Identify which cell holds the provided text, then report its (X, Y) central coordinate. 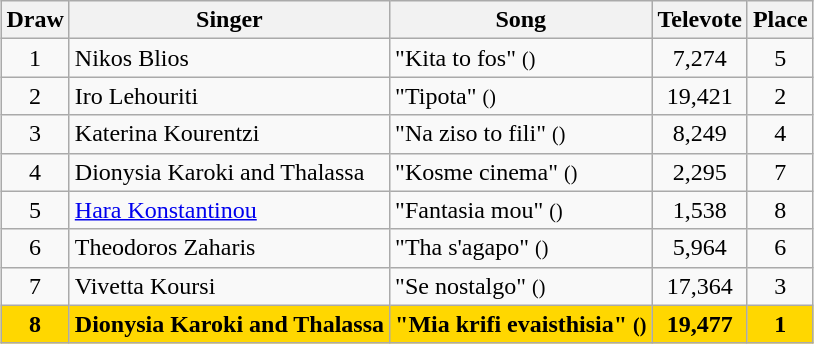
"Mia krifi evaisthisia" () (521, 324)
Draw (35, 20)
"Na ziso to fili" () (521, 134)
Song (521, 20)
"Se nostalgo" () (521, 286)
Televote (700, 20)
17,364 (700, 286)
7,274 (700, 58)
Vivetta Koursi (229, 286)
19,477 (700, 324)
19,421 (700, 96)
Place (780, 20)
"Kosme cinema" () (521, 172)
"Tipota" () (521, 96)
Katerina Kourentzi (229, 134)
Iro Lehouriti (229, 96)
2,295 (700, 172)
5,964 (700, 248)
8,249 (700, 134)
1,538 (700, 210)
Hara Konstantinou (229, 210)
Nikos Blios (229, 58)
"Fantasia mou" () (521, 210)
"Kita to fos" () (521, 58)
Singer (229, 20)
Theodoros Zaharis (229, 248)
"Tha s'agapo" () (521, 248)
